Extract the [x, y] coordinate from the center of the cell holding the provided text.  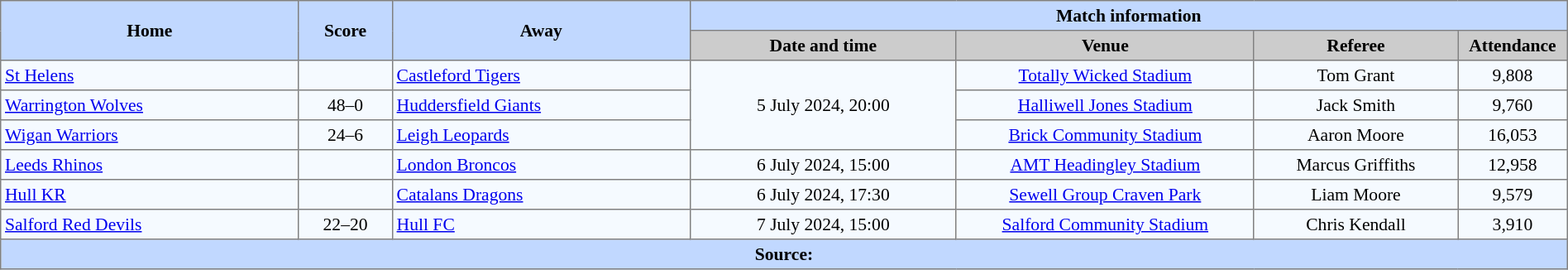
Salford Community Stadium [1105, 224]
Salford Red Devils [150, 224]
Home [150, 31]
Date and time [823, 46]
Referee [1355, 46]
Wigan Warriors [150, 135]
Hull KR [150, 195]
London Broncos [541, 165]
3,910 [1513, 224]
5 July 2024, 20:00 [823, 105]
Totally Wicked Stadium [1105, 75]
Warrington Wolves [150, 105]
22–20 [346, 224]
St Helens [150, 75]
AMT Headingley Stadium [1105, 165]
9,579 [1513, 195]
Away [541, 31]
Halliwell Jones Stadium [1105, 105]
Marcus Griffiths [1355, 165]
Tom Grant [1355, 75]
16,053 [1513, 135]
Venue [1105, 46]
Jack Smith [1355, 105]
24–6 [346, 135]
Match information [1128, 16]
Score [346, 31]
7 July 2024, 15:00 [823, 224]
Hull FC [541, 224]
Aaron Moore [1355, 135]
Leeds Rhinos [150, 165]
Attendance [1513, 46]
6 July 2024, 17:30 [823, 195]
Brick Community Stadium [1105, 135]
Leigh Leopards [541, 135]
9,760 [1513, 105]
Huddersfield Giants [541, 105]
Castleford Tigers [541, 75]
Sewell Group Craven Park [1105, 195]
Chris Kendall [1355, 224]
Liam Moore [1355, 195]
12,958 [1513, 165]
9,808 [1513, 75]
Catalans Dragons [541, 195]
6 July 2024, 15:00 [823, 165]
Source: [784, 254]
48–0 [346, 105]
